Return the [X, Y] coordinate for the center point of the cell that contains the specified text.  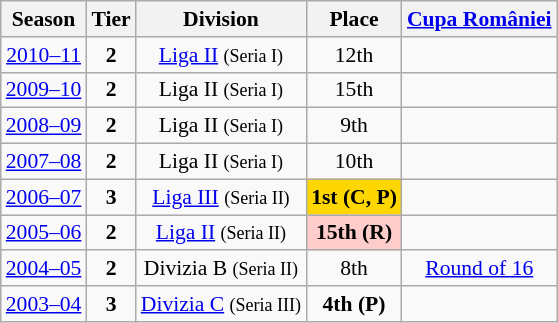
2009–10 [44, 90]
8th [354, 269]
Tier [110, 19]
1st (C, P) [354, 197]
Division [221, 19]
12th [354, 55]
2007–08 [44, 162]
Divizia C (Seria III) [221, 304]
Liga III (Seria II) [221, 197]
2006–07 [44, 197]
9th [354, 126]
2010–11 [44, 55]
2003–04 [44, 304]
Round of 16 [480, 269]
2008–09 [44, 126]
2005–06 [44, 233]
Place [354, 19]
Season [44, 19]
15th [354, 90]
15th (R) [354, 233]
4th (P) [354, 304]
2004–05 [44, 269]
Cupa României [480, 19]
Divizia B (Seria II) [221, 269]
10th [354, 162]
Liga II (Seria II) [221, 233]
